Scan for the cell matching the given text and deliver its (X, Y) coordinate at center. 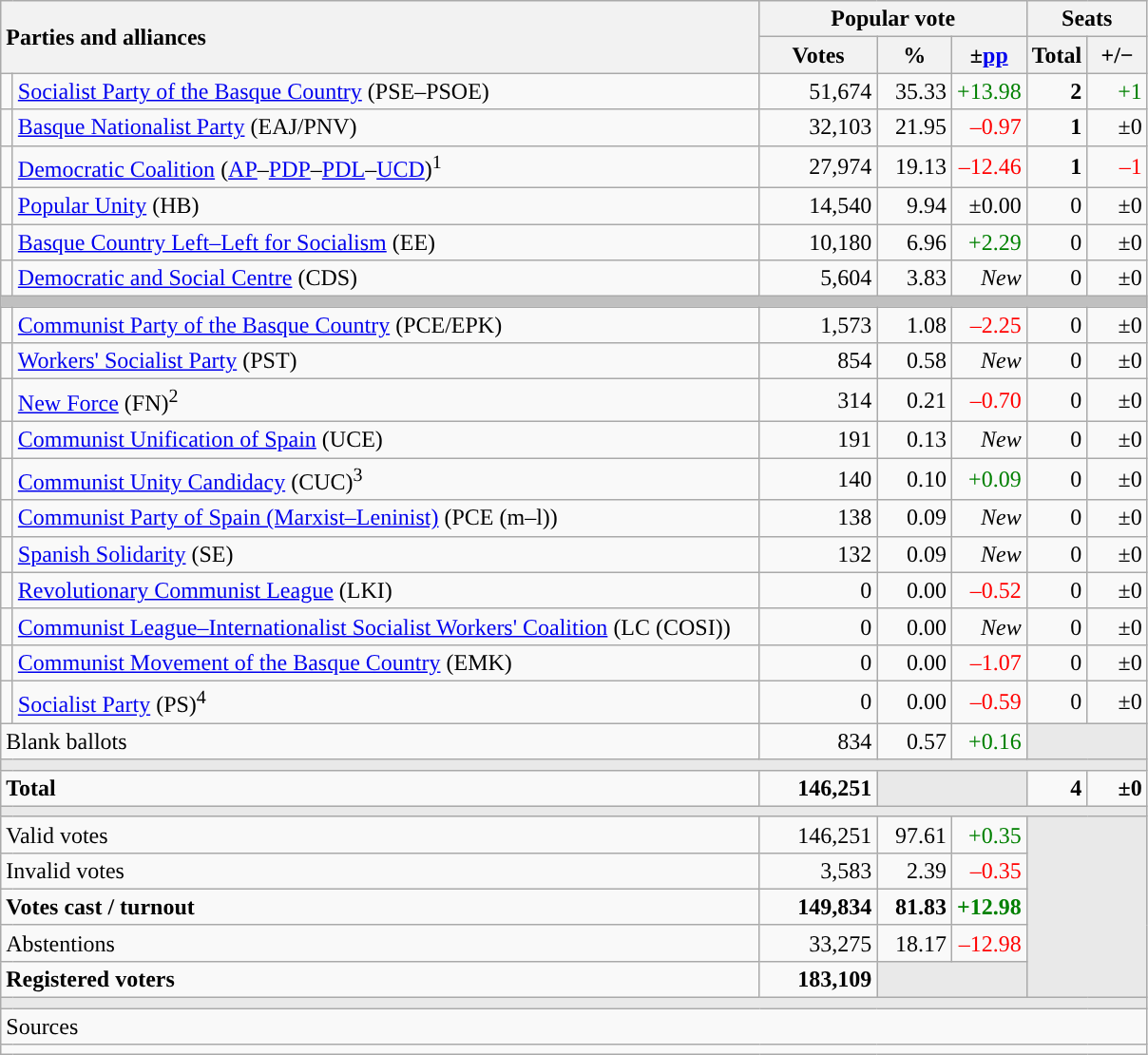
Workers' Socialist Party (PST) (386, 361)
1.08 (914, 325)
% (914, 55)
Votes cast / turnout (380, 907)
Valid votes (380, 834)
–12.98 (988, 943)
–0.70 (988, 401)
149,834 (818, 907)
–0.35 (988, 871)
Parties and alliances (380, 37)
–0.59 (988, 701)
21.95 (914, 127)
±0.00 (988, 206)
Democratic and Social Centre (CDS) (386, 278)
0.57 (914, 741)
+13.98 (988, 91)
Registered voters (380, 979)
Communist Movement of the Basque Country (EMK) (386, 662)
+0.35 (988, 834)
Blank ballots (380, 741)
10,180 (818, 242)
32,103 (818, 127)
19.13 (914, 167)
Revolutionary Communist League (LKI) (386, 590)
Communist League–Internationalist Socialist Workers' Coalition (LC (COSI)) (386, 626)
0.13 (914, 439)
27,974 (818, 167)
Basque Country Left–Left for Socialism (EE) (386, 242)
Votes (818, 55)
+/− (1118, 55)
Basque Nationalist Party (EAJ/PNV) (386, 127)
0.58 (914, 361)
Socialist Party (PS)4 (386, 701)
2.39 (914, 871)
Communist Unification of Spain (UCE) (386, 439)
18.17 (914, 943)
Communist Party of Spain (Marxist–Leninist) (PCE (m–l)) (386, 518)
Communist Party of the Basque Country (PCE/EPK) (386, 325)
+0.16 (988, 741)
35.33 (914, 91)
+0.09 (988, 479)
–2.25 (988, 325)
97.61 (914, 834)
81.83 (914, 907)
–1 (1118, 167)
Spanish Solidarity (SE) (386, 554)
0.10 (914, 479)
Communist Unity Candidacy (CUC)3 (386, 479)
±pp (988, 55)
Democratic Coalition (AP–PDP–PDL–UCD)1 (386, 167)
New Force (FN)2 (386, 401)
2 (1057, 91)
Abstentions (380, 943)
Socialist Party of the Basque Country (PSE–PSOE) (386, 91)
834 (818, 741)
51,674 (818, 91)
3.83 (914, 278)
Sources (574, 1026)
5,604 (818, 278)
1,573 (818, 325)
Popular Unity (HB) (386, 206)
–0.52 (988, 590)
191 (818, 439)
14,540 (818, 206)
Invalid votes (380, 871)
854 (818, 361)
3,583 (818, 871)
33,275 (818, 943)
9.94 (914, 206)
+12.98 (988, 907)
–1.07 (988, 662)
+2.29 (988, 242)
132 (818, 554)
183,109 (818, 979)
138 (818, 518)
–0.97 (988, 127)
–12.46 (988, 167)
0.21 (914, 401)
Seats (1087, 19)
+1 (1118, 91)
4 (1057, 788)
314 (818, 401)
Popular vote (893, 19)
6.96 (914, 242)
140 (818, 479)
